Capture the cell that displays the provided text and extract its (X, Y) central coordinate. 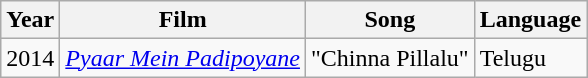
Year (30, 20)
Song (390, 20)
Language (530, 20)
2014 (30, 58)
Film (183, 20)
Pyaar Mein Padipoyane (183, 58)
Telugu (530, 58)
"Chinna Pillalu" (390, 58)
